From the cell containing the given text, extract its center point as (x, y) coordinate. 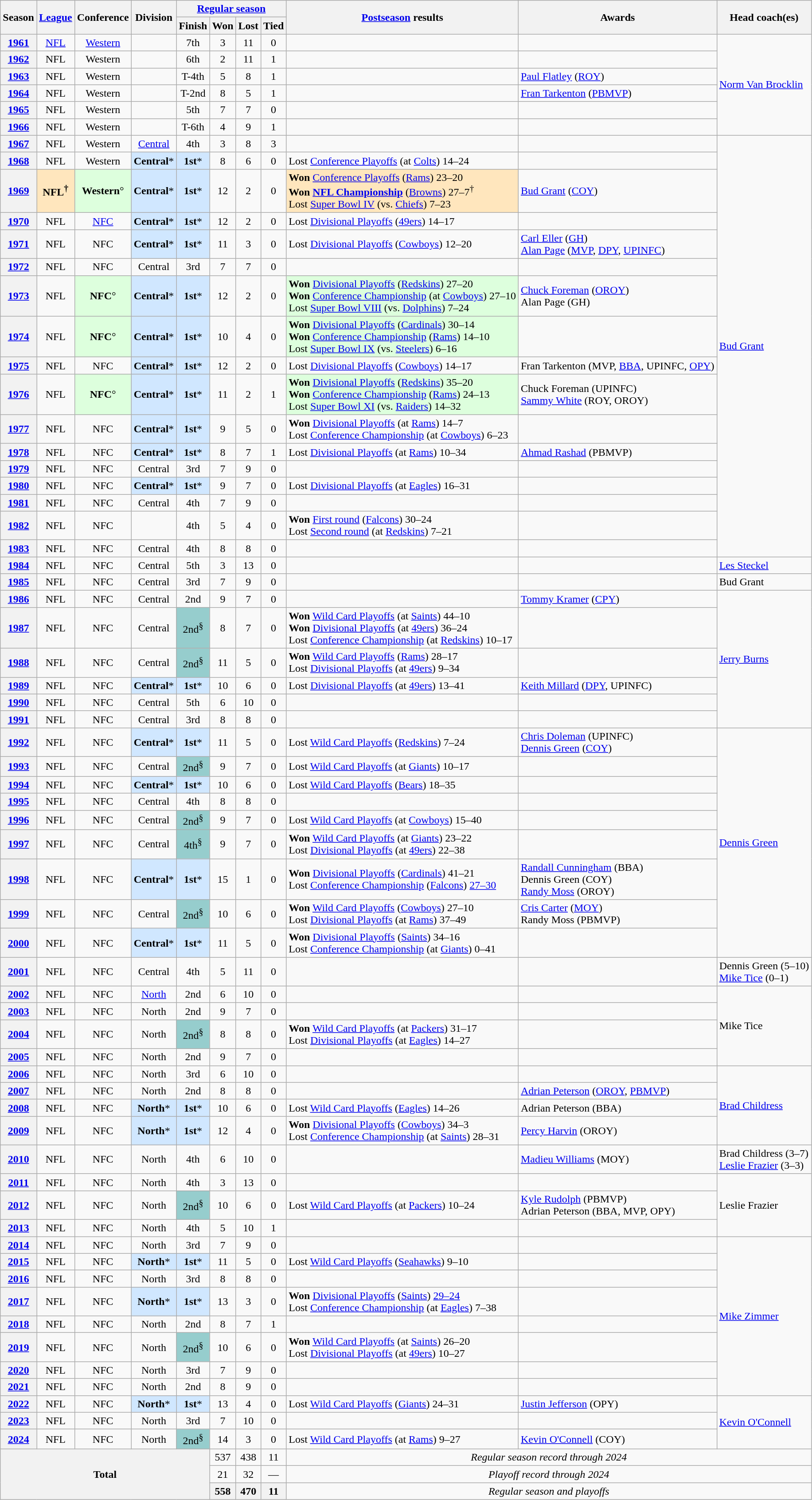
Regular season record through 2024 (549, 1457)
2008 (19, 1108)
Fran Tarkenton (MVP, BBA, UPINFC, OPY) (617, 365)
1969 (19, 191)
Won Wild Card Playoffs (at Packers) 31–17Lost Divisional Playoffs (at Eagles) 14–27 (402, 1034)
Madieu Williams (MOY) (617, 1159)
1981 (19, 503)
2019 (19, 1347)
Lost Wild Card Playoffs (Seahawks) 9–10 (402, 1262)
Lost Wild Card Playoffs (Giants) 24–31 (402, 1404)
1990 (19, 702)
1998 (19, 879)
2011 (19, 1182)
1976 (19, 394)
T-4th (193, 76)
2001 (19, 972)
Chuck Foreman (UPINFC)Sammy White (ROY, OROY) (617, 394)
14 (223, 1439)
Lost Conference Playoffs (at Colts) 14–24 (402, 161)
Won (223, 26)
Lost Wild Card Playoffs (Bears) 18–35 (402, 785)
Head coach(es) (764, 17)
Won Divisional Playoffs (Cardinals) 30–14Won Conference Championship (Rams) 14–10Lost Super Bowl IX (vs. Steelers) 6–16 (402, 337)
Won Divisional Playoffs (at Rams) 14–7Lost Conference Championship (at Cowboys) 6–23 (402, 429)
Total (105, 1474)
Lost Divisional Playoffs (Cowboys) 12–20 (402, 244)
15 (223, 879)
Won Wild Card Playoffs (at Saints) 26–20 Lost Divisional Playoffs (at 49ers) 10–27 (402, 1347)
Cris Carter (MOY)Randy Moss (PBMVP) (617, 914)
438 (248, 1457)
1962 (19, 59)
2007 (19, 1091)
1980 (19, 486)
Carl Eller (GH)Alan Page (MVP, DPY, UPINFC) (617, 244)
1983 (19, 548)
Won Conference Playoffs (Rams) 23–20Won NFL Championship (Browns) 27–7†Lost Super Bowl IV (vs. Chiefs) 7–23 (402, 191)
Dennis Green (764, 842)
2013 (19, 1228)
Lost Wild Card Playoffs (at Cowboys) 15–40 (402, 820)
Won Divisional Playoffs (Redskins) 35–20Won Conference Championship (Rams) 24–13Lost Super Bowl XI (vs. Raiders) 14–32 (402, 394)
1999 (19, 914)
Playoff record through 2024 (549, 1474)
2002 (19, 995)
Mike Zimmer (764, 1316)
Keith Millard (DPY, UPINFC) (617, 685)
1974 (19, 337)
Conference (103, 17)
4th§ (193, 844)
7th (193, 43)
1993 (19, 766)
2012 (19, 1205)
Season (19, 17)
1987 (19, 628)
Lost Divisional Playoffs (Cowboys) 14–17 (402, 365)
Won First round (Falcons) 30–24Lost Second round (at Redskins) 7–21 (402, 526)
1992 (19, 742)
470 (248, 1491)
Lost Wild Card Playoffs (Eagles) 14–26 (402, 1108)
Division (154, 17)
Adrian Peterson (OROY, PBMVP) (617, 1091)
Lost Divisional Playoffs (49ers) 14–17 (402, 221)
Postseason results (402, 17)
6th (193, 59)
Lost Divisional Playoffs (at Rams) 10–34 (402, 452)
1994 (19, 785)
2020 (19, 1370)
Norm Van Brocklin (764, 85)
Percy Harvin (OROY) (617, 1131)
2009 (19, 1131)
1985 (19, 582)
Won Divisional Playoffs (Cardinals) 41–21Lost Conference Championship (Falcons) 27–30 (402, 879)
Chris Doleman (UPINFC)Dennis Green (COY) (617, 742)
Lost Divisional Playoffs (at Eagles) 16–31 (402, 486)
1989 (19, 685)
1967 (19, 144)
1988 (19, 662)
Won Wild Card Playoffs (Cowboys) 27–10Lost Divisional Playoffs (at Rams) 37–49 (402, 914)
1973 (19, 296)
Regular season and playoffs (549, 1491)
Western° (103, 191)
2004 (19, 1034)
2017 (19, 1302)
Jerry Burns (764, 659)
1991 (19, 719)
— (273, 1474)
Won Divisional Playoffs (Redskins) 27–20Won Conference Championship (at Cowboys) 27–10Lost Super Bowl VIII (vs. Dolphins) 7–24 (402, 296)
Fran Tarkenton (PBMVP) (617, 93)
1986 (19, 599)
1968 (19, 161)
1997 (19, 844)
Lost Wild Card Playoffs (at Giants) 10–17 (402, 766)
Lost Divisional Playoffs (at 49ers) 13–41 (402, 685)
League (55, 17)
32 (248, 1474)
537 (223, 1457)
Leslie Frazier (764, 1205)
2023 (19, 1421)
Won Wild Card Playoffs (at Saints) 44–10Won Divisional Playoffs (at 49ers) 36–24Lost Conference Championship (at Redskins) 10–17 (402, 628)
Won Wild Card Playoffs (Rams) 28–17Lost Divisional Playoffs (at 49ers) 9–34 (402, 662)
Won Divisional Playoffs (Saints) 34–16Lost Conference Championship (at Giants) 0–41 (402, 943)
Kevin O'Connell (764, 1422)
NFL† (55, 191)
1963 (19, 76)
Kevin O'Connell (COY) (617, 1439)
T-6th (193, 127)
Won Divisional Playoffs (Cowboys) 34–3Lost Conference Championship (at Saints) 28–31 (402, 1131)
Justin Jefferson (OPY) (617, 1404)
21 (223, 1474)
1970 (19, 221)
1965 (19, 110)
2024 (19, 1439)
2016 (19, 1279)
Tied (273, 26)
1964 (19, 93)
Les Steckel (764, 565)
1996 (19, 820)
Dennis Green (5–10)Mike Tice (0–1) (764, 972)
Regular season (231, 9)
Mike Tice (764, 1026)
Won Divisional Playoffs (Saints) 29–24Lost Conference Championship (at Eagles) 7–38 (402, 1302)
1984 (19, 565)
1966 (19, 127)
Awards (617, 17)
Randall Cunningham (BBA)Dennis Green (COY)Randy Moss (OROY) (617, 879)
2015 (19, 1262)
1975 (19, 365)
Lost Wild Card Playoffs (Redskins) 7–24 (402, 742)
1961 (19, 43)
2006 (19, 1074)
Adrian Peterson (BBA) (617, 1108)
2005 (19, 1057)
Kyle Rudolph (PBMVP)Adrian Peterson (BBA, MVP, OPY) (617, 1205)
1972 (19, 267)
2018 (19, 1324)
1979 (19, 469)
2014 (19, 1245)
Won Wild Card Playoffs (at Giants) 23–22Lost Divisional Playoffs (at 49ers) 22–38 (402, 844)
Finish (193, 26)
1978 (19, 452)
Tommy Kramer (CPY) (617, 599)
1977 (19, 429)
1995 (19, 802)
Lost Wild Card Playoffs (at Rams) 9–27 (402, 1439)
1982 (19, 526)
2003 (19, 1011)
Brad Childress (3–7)Leslie Frazier (3–3) (764, 1159)
T-2nd (193, 93)
2000 (19, 943)
2021 (19, 1387)
Bud Grant (COY) (617, 191)
Chuck Foreman (OROY)Alan Page (GH) (617, 296)
558 (223, 1491)
Paul Flatley (ROY) (617, 76)
2010 (19, 1159)
Lost (248, 26)
Ahmad Rashad (PBMVP) (617, 452)
Lost Wild Card Playoffs (at Packers) 10–24 (402, 1205)
1971 (19, 244)
Brad Childress (764, 1105)
2022 (19, 1404)
